Determine the (X, Y) coordinate at the center of the cell enclosing the given text.  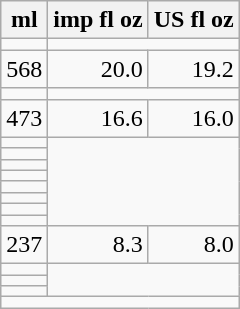
US fl oz (194, 20)
568 (24, 69)
19.2 (194, 69)
ml (24, 20)
16.6 (98, 118)
8.0 (194, 245)
20.0 (98, 69)
8.3 (98, 245)
473 (24, 118)
imp fl oz (98, 20)
16.0 (194, 118)
237 (24, 245)
